From the cell containing the given text, extract its center point as [X, Y] coordinate. 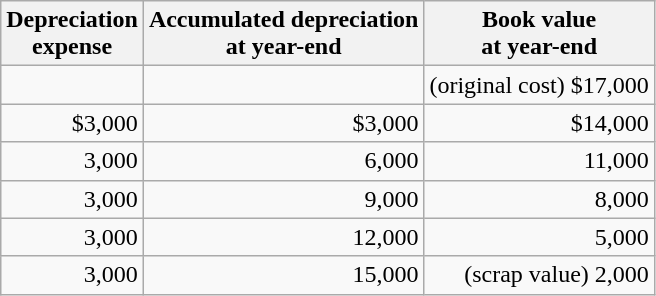
12,000 [284, 237]
11,000 [539, 161]
15,000 [284, 275]
Book valueat year-end [539, 34]
(scrap value) 2,000 [539, 275]
6,000 [284, 161]
8,000 [539, 199]
Depreciationexpense [72, 34]
$14,000 [539, 123]
9,000 [284, 199]
Accumulated depreciationat year-end [284, 34]
(original cost) $17,000 [539, 85]
5,000 [539, 237]
